Determine the [X, Y] coordinate at the center of the cell enclosing the given text.  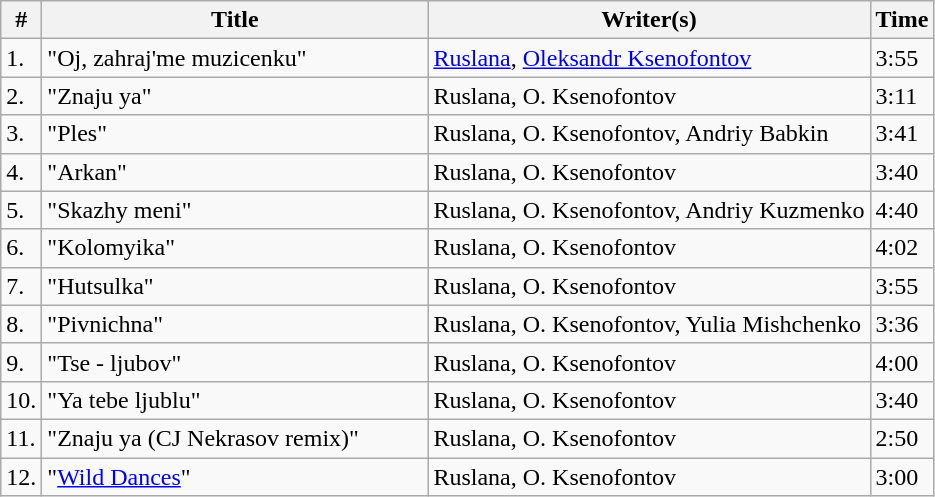
7. [22, 286]
4:40 [902, 210]
"Pivnichna" [235, 324]
"Ples" [235, 134]
2:50 [902, 438]
"Kolomyika" [235, 248]
"Tse - ljubov" [235, 362]
12. [22, 477]
4:00 [902, 362]
Ruslana, O. Ksenofontov, Andriy Kuzmenko [649, 210]
8. [22, 324]
3:11 [902, 96]
Ruslana, O. Ksenofontov, Andriy Babkin [649, 134]
Title [235, 20]
Ruslana, O. Ksenofontov, Yulia Mishchenko [649, 324]
Time [902, 20]
11. [22, 438]
"Hutsulka" [235, 286]
"Arkan" [235, 172]
"Ya tebe ljublu" [235, 400]
9. [22, 362]
3:36 [902, 324]
3:00 [902, 477]
3:41 [902, 134]
3. [22, 134]
Ruslana, Oleksandr Ksenofontov [649, 58]
4. [22, 172]
10. [22, 400]
# [22, 20]
"Wild Dances" [235, 477]
Writer(s) [649, 20]
1. [22, 58]
"Znaju ya (CJ Nekrasov remix)" [235, 438]
"Oj, zahraj'me muzicenku" [235, 58]
4:02 [902, 248]
"Znaju ya" [235, 96]
2. [22, 96]
5. [22, 210]
"Skazhy meni" [235, 210]
6. [22, 248]
